Identify which cell holds the provided text, then report its (x, y) central coordinate. 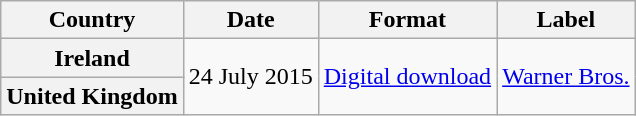
Digital download (407, 77)
Format (407, 20)
United Kingdom (92, 96)
Warner Bros. (566, 77)
24 July 2015 (250, 77)
Country (92, 20)
Label (566, 20)
Date (250, 20)
Ireland (92, 58)
